Pinpoint the cell where the given text exists, returning its (X, Y) midpoint coordinate. 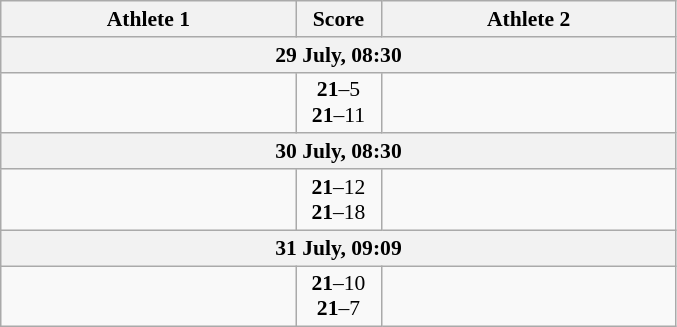
Athlete 2 (528, 19)
Score (338, 19)
Athlete 1 (148, 19)
31 July, 09:09 (338, 248)
30 July, 08:30 (338, 152)
29 July, 08:30 (338, 55)
21–521–11 (338, 102)
21–1221–18 (338, 200)
21–1021–7 (338, 296)
